Extract the (x, y) coordinate from the center of the cell holding the provided text.  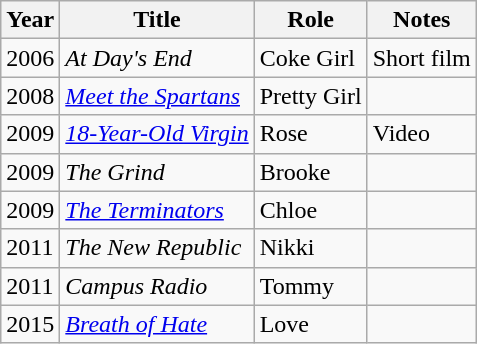
Nikki (310, 248)
Brooke (310, 172)
Love (310, 324)
Short film (422, 58)
Role (310, 20)
Year (30, 20)
Chloe (310, 210)
18-Year-Old Virgin (157, 134)
Notes (422, 20)
2006 (30, 58)
Coke Girl (310, 58)
Tommy (310, 286)
Pretty Girl (310, 96)
The Grind (157, 172)
Video (422, 134)
2008 (30, 96)
Title (157, 20)
The New Republic (157, 248)
The Terminators (157, 210)
Campus Radio (157, 286)
At Day's End (157, 58)
2015 (30, 324)
Meet the Spartans (157, 96)
Rose (310, 134)
Breath of Hate (157, 324)
